Extract the [X, Y] coordinate from the center of the cell holding the provided text.  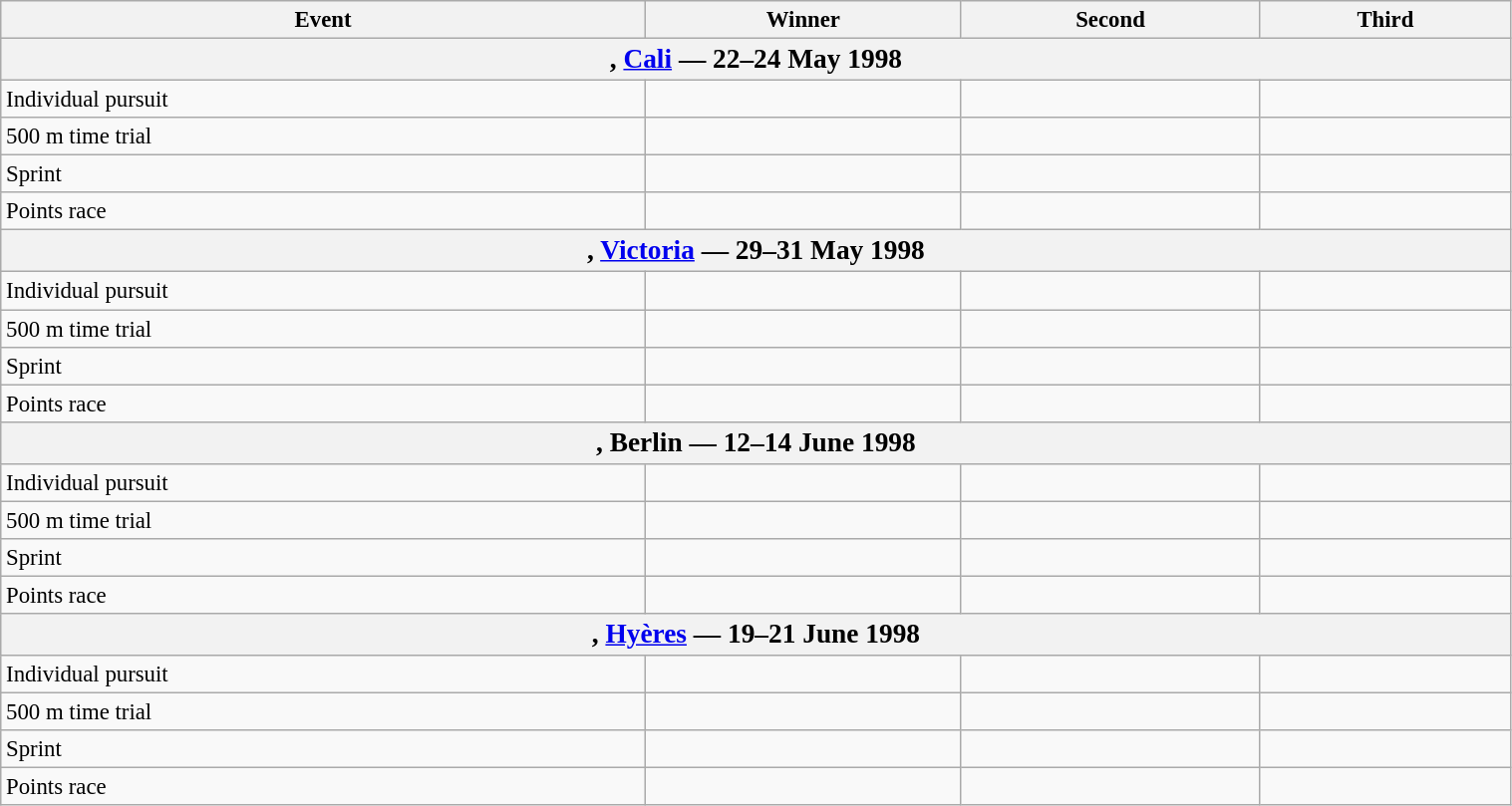
Winner [803, 20]
, Victoria — 29–31 May 1998 [756, 251]
, Hyères — 19–21 June 1998 [756, 635]
Second [1110, 20]
Event [323, 20]
, Berlin — 12–14 June 1998 [756, 442]
, Cali — 22–24 May 1998 [756, 60]
Third [1385, 20]
